Capture the cell that displays the provided text and extract its [x, y] central coordinate. 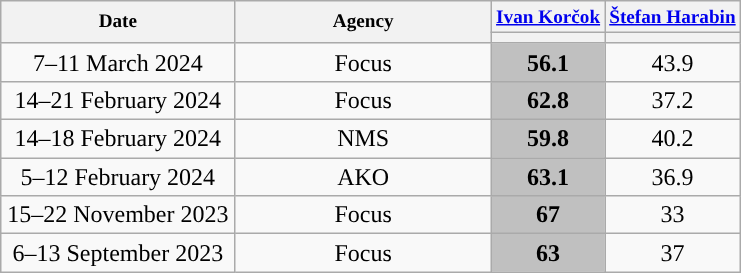
56.1 [548, 62]
Ivan Korčok [548, 17]
6–13 September 2023 [118, 253]
AKO [364, 177]
7–11 March 2024 [118, 62]
63 [548, 253]
67 [548, 215]
40.2 [673, 139]
Štefan Harabin [673, 17]
NMS [364, 139]
5–12 February 2024 [118, 177]
Date [118, 22]
37 [673, 253]
15–22 November 2023 [118, 215]
43.9 [673, 62]
63.1 [548, 177]
14–21 February 2024 [118, 101]
37.2 [673, 101]
62.8 [548, 101]
Agency [364, 22]
59.8 [548, 139]
33 [673, 215]
14–18 February 2024 [118, 139]
36.9 [673, 177]
